Return [X, Y] of the center of cell containing provided text 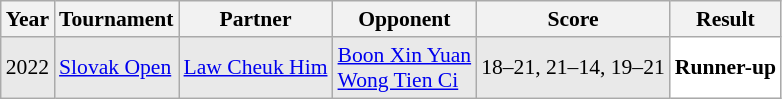
Result [726, 19]
Slovak Open [116, 68]
18–21, 21–14, 19–21 [573, 68]
Partner [256, 19]
Boon Xin Yuan Wong Tien Ci [405, 68]
Opponent [405, 19]
Tournament [116, 19]
Score [573, 19]
2022 [28, 68]
Law Cheuk Him [256, 68]
Runner-up [726, 68]
Year [28, 19]
